Extract the [X, Y] coordinate from the center of the cell holding the provided text.  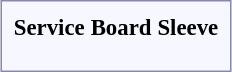
Sleeve [188, 27]
Board [121, 27]
Service [49, 27]
